Pinpoint the cell where the given text exists, returning its (x, y) midpoint coordinate. 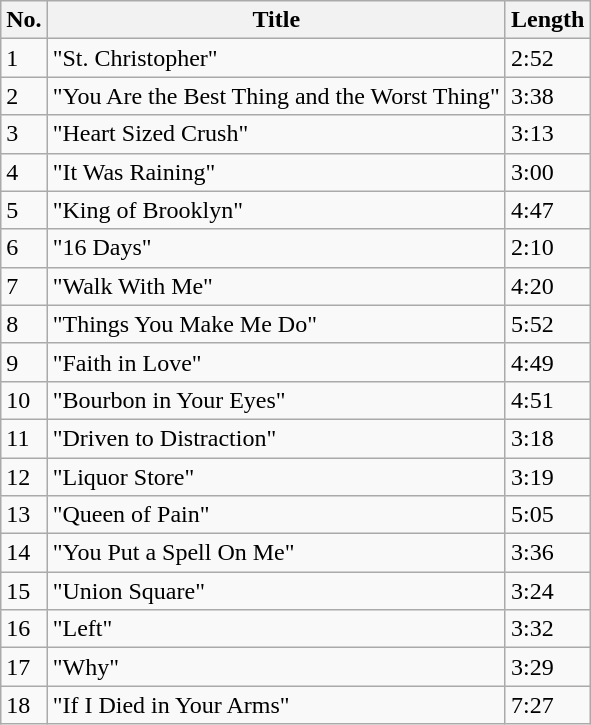
"King of Brooklyn" (276, 210)
7 (24, 286)
3 (24, 134)
3:24 (547, 591)
"If I Died in Your Arms" (276, 705)
"Things You Make Me Do" (276, 324)
18 (24, 705)
"Liquor Store" (276, 477)
3:19 (547, 477)
10 (24, 400)
"Driven to Distraction" (276, 438)
4:51 (547, 400)
14 (24, 553)
4:47 (547, 210)
16 (24, 629)
3:18 (547, 438)
"You Are the Best Thing and the Worst Thing" (276, 96)
5:05 (547, 515)
11 (24, 438)
7:27 (547, 705)
2 (24, 96)
2:10 (547, 248)
4 (24, 172)
3:13 (547, 134)
"16 Days" (276, 248)
Length (547, 20)
3:29 (547, 667)
3:32 (547, 629)
6 (24, 248)
13 (24, 515)
4:49 (547, 362)
15 (24, 591)
"St. Christopher" (276, 58)
3:38 (547, 96)
8 (24, 324)
4:20 (547, 286)
5 (24, 210)
Title (276, 20)
"It Was Raining" (276, 172)
2:52 (547, 58)
17 (24, 667)
"Union Square" (276, 591)
12 (24, 477)
"You Put a Spell On Me" (276, 553)
5:52 (547, 324)
3:00 (547, 172)
"Why" (276, 667)
1 (24, 58)
"Walk With Me" (276, 286)
"Left" (276, 629)
3:36 (547, 553)
"Bourbon in Your Eyes" (276, 400)
9 (24, 362)
"Heart Sized Crush" (276, 134)
"Faith in Love" (276, 362)
"Queen of Pain" (276, 515)
No. (24, 20)
